Determine the (x, y) coordinate at the center of the cell enclosing the given text.  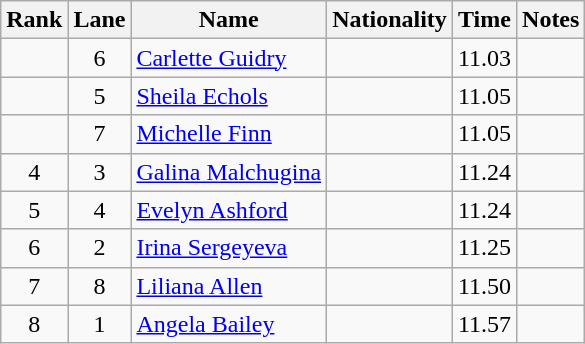
11.03 (484, 58)
Nationality (390, 20)
11.57 (484, 324)
Name (229, 20)
Lane (100, 20)
Rank (34, 20)
Time (484, 20)
11.25 (484, 248)
2 (100, 248)
3 (100, 172)
Evelyn Ashford (229, 210)
Liliana Allen (229, 286)
Michelle Finn (229, 134)
Notes (551, 20)
Irina Sergeyeva (229, 248)
Galina Malchugina (229, 172)
Carlette Guidry (229, 58)
11.50 (484, 286)
Sheila Echols (229, 96)
Angela Bailey (229, 324)
1 (100, 324)
